Scan for the cell matching the given text and deliver its (X, Y) coordinate at center. 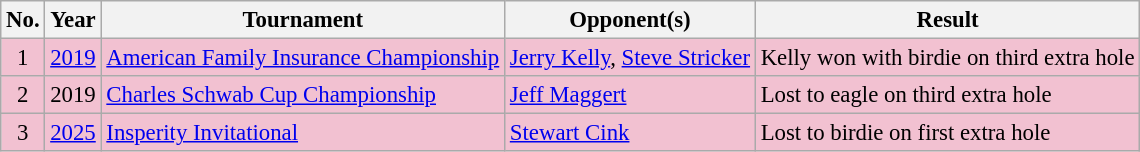
Insperity Invitational (303, 133)
Kelly won with birdie on third extra hole (948, 58)
Charles Schwab Cup Championship (303, 95)
Tournament (303, 20)
2025 (73, 133)
Year (73, 20)
Lost to eagle on third extra hole (948, 95)
2 (23, 95)
1 (23, 58)
American Family Insurance Championship (303, 58)
No. (23, 20)
Result (948, 20)
Jerry Kelly, Steve Stricker (630, 58)
Opponent(s) (630, 20)
3 (23, 133)
Stewart Cink (630, 133)
Jeff Maggert (630, 95)
Lost to birdie on first extra hole (948, 133)
